Pinpoint the cell where the given text exists, returning its (x, y) midpoint coordinate. 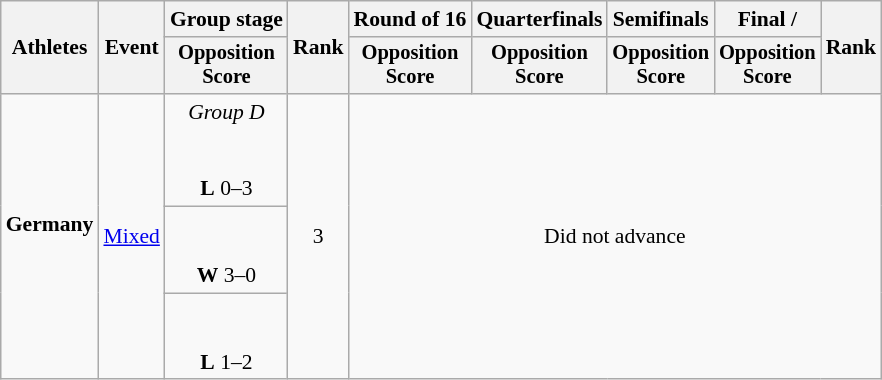
W 3–0 (226, 250)
Athletes (50, 48)
Event (131, 48)
Round of 16 (410, 19)
Did not advance (616, 236)
Group stage (226, 19)
Final / (768, 19)
Mixed (131, 236)
Germany (50, 236)
Group DL 0–3 (226, 150)
Quarterfinals (539, 19)
L 1–2 (226, 336)
Semifinals (660, 19)
3 (318, 236)
